Find where the given text appears and provide that cell's center as (x, y) coordinate. 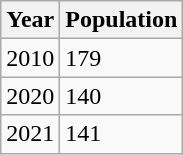
2010 (30, 58)
179 (122, 58)
140 (122, 96)
2020 (30, 96)
Population (122, 20)
141 (122, 134)
2021 (30, 134)
Year (30, 20)
